Return the (x, y) coordinate for the center point of the cell that contains the specified text.  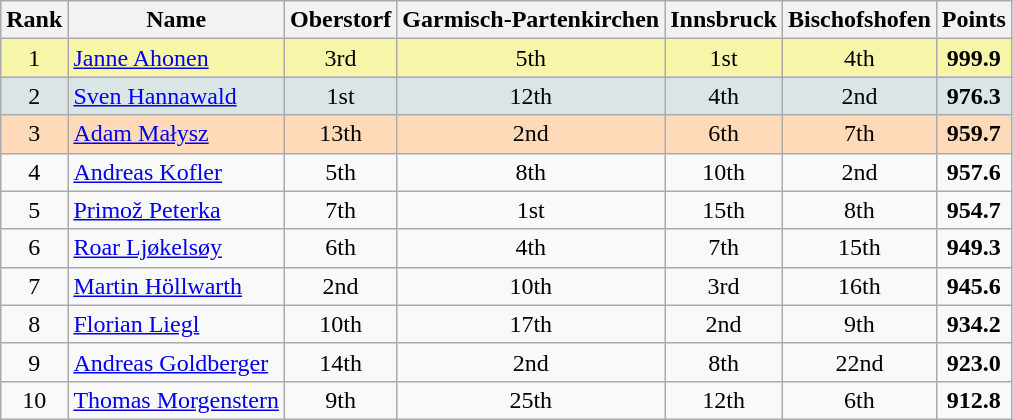
957.6 (974, 172)
Bischofshofen (860, 20)
Oberstorf (340, 20)
Points (974, 20)
976.3 (974, 96)
5 (34, 210)
25th (531, 400)
Thomas Morgenstern (176, 400)
999.9 (974, 58)
3 (34, 134)
9 (34, 362)
949.3 (974, 248)
Janne Ahonen (176, 58)
Sven Hannawald (176, 96)
Andreas Goldberger (176, 362)
8 (34, 324)
10 (34, 400)
17th (531, 324)
954.7 (974, 210)
Garmisch-Partenkirchen (531, 20)
Name (176, 20)
22nd (860, 362)
Andreas Kofler (176, 172)
912.8 (974, 400)
Adam Małysz (176, 134)
945.6 (974, 286)
923.0 (974, 362)
Martin Höllwarth (176, 286)
6 (34, 248)
7 (34, 286)
14th (340, 362)
959.7 (974, 134)
13th (340, 134)
16th (860, 286)
Primož Peterka (176, 210)
Roar Ljøkelsøy (176, 248)
Rank (34, 20)
Florian Liegl (176, 324)
4 (34, 172)
1 (34, 58)
934.2 (974, 324)
Innsbruck (724, 20)
2 (34, 96)
